Output the [x, y] coordinate of the center of the cell containing the given text.  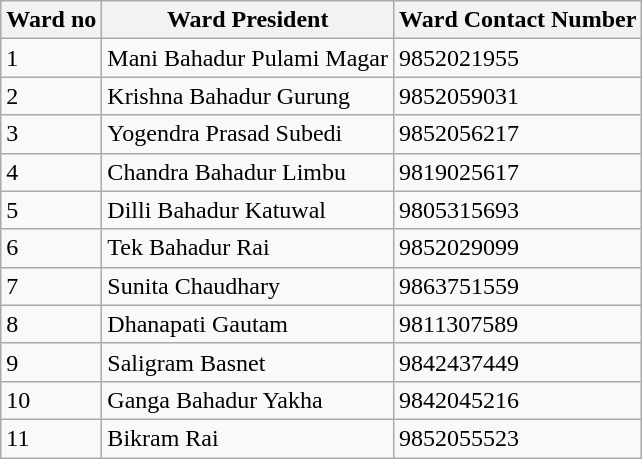
1 [52, 58]
Sunita Chaudhary [248, 286]
Ward no [52, 20]
Bikram Rai [248, 438]
3 [52, 134]
Ganga Bahadur Yakha [248, 400]
9819025617 [518, 172]
2 [52, 96]
Dhanapati Gautam [248, 324]
9811307589 [518, 324]
9 [52, 362]
5 [52, 210]
9852059031 [518, 96]
9852056217 [518, 134]
8 [52, 324]
Tek Bahadur Rai [248, 248]
Mani Bahadur Pulami Magar [248, 58]
9842437449 [518, 362]
9863751559 [518, 286]
Saligram Basnet [248, 362]
Ward President [248, 20]
9842045216 [518, 400]
11 [52, 438]
Dilli Bahadur Katuwal [248, 210]
10 [52, 400]
6 [52, 248]
4 [52, 172]
7 [52, 286]
Krishna Bahadur Gurung [248, 96]
Ward Contact Number [518, 20]
Chandra Bahadur Limbu [248, 172]
9852055523 [518, 438]
9805315693 [518, 210]
9852029099 [518, 248]
9852021955 [518, 58]
Yogendra Prasad Subedi [248, 134]
